Determine the (X, Y) coordinate at the center of the cell enclosing the given text.  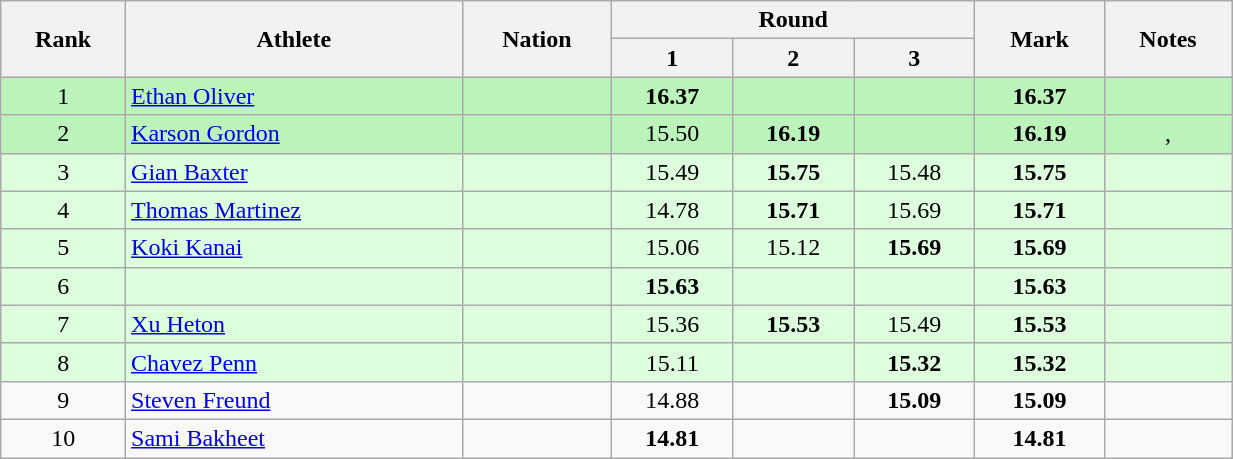
Koki Kanai (294, 248)
Mark (1040, 39)
14.88 (672, 400)
15.12 (794, 248)
5 (64, 248)
Nation (537, 39)
Round (794, 20)
15.11 (672, 362)
Steven Freund (294, 400)
15.06 (672, 248)
Sami Bakheet (294, 438)
7 (64, 324)
Chavez Penn (294, 362)
15.50 (672, 134)
15.48 (914, 172)
Athlete (294, 39)
4 (64, 210)
10 (64, 438)
15.36 (672, 324)
Karson Gordon (294, 134)
14.78 (672, 210)
Notes (1168, 39)
Xu Heton (294, 324)
8 (64, 362)
Gian Baxter (294, 172)
Rank (64, 39)
6 (64, 286)
9 (64, 400)
, (1168, 134)
Ethan Oliver (294, 96)
Thomas Martinez (294, 210)
